Capture the cell that displays the provided text and extract its (X, Y) central coordinate. 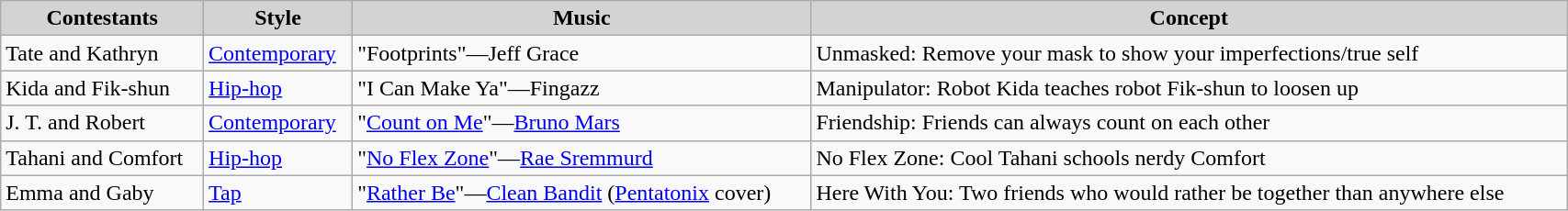
Unmasked: Remove your mask to show your imperfections/true self (1189, 53)
Tate and Kathryn (103, 53)
"Count on Me"—Bruno Mars (582, 123)
"Rather Be"—Clean Bandit (Pentatonix cover) (582, 193)
Friendship: Friends can always count on each other (1189, 123)
Style (278, 18)
"No Flex Zone"—Rae Sremmurd (582, 158)
Manipulator: Robot Kida teaches robot Fik-shun to loosen up (1189, 88)
Music (582, 18)
Emma and Gaby (103, 193)
"I Can Make Ya"—Fingazz (582, 88)
No Flex Zone: Cool Tahani schools nerdy Comfort (1189, 158)
Tahani and Comfort (103, 158)
Concept (1189, 18)
Tap (278, 193)
Here With You: Two friends who would rather be together than anywhere else (1189, 193)
Contestants (103, 18)
Kida and Fik-shun (103, 88)
J. T. and Robert (103, 123)
"Footprints"—Jeff Grace (582, 53)
